Provide the (X, Y) coordinate of the cell's center where the given text is located.  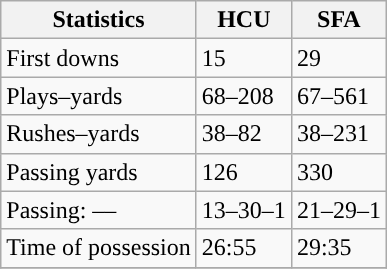
126 (244, 172)
29 (338, 58)
Rushes–yards (99, 134)
38–82 (244, 134)
15 (244, 58)
29:35 (338, 248)
Passing: –– (99, 210)
67–561 (338, 96)
Statistics (99, 20)
330 (338, 172)
First downs (99, 58)
Time of possession (99, 248)
21–29–1 (338, 210)
38–231 (338, 134)
HCU (244, 20)
13–30–1 (244, 210)
Plays–yards (99, 96)
26:55 (244, 248)
SFA (338, 20)
68–208 (244, 96)
Passing yards (99, 172)
